Detect which cell encompasses the target text, then output its [x, y] center coordinate. 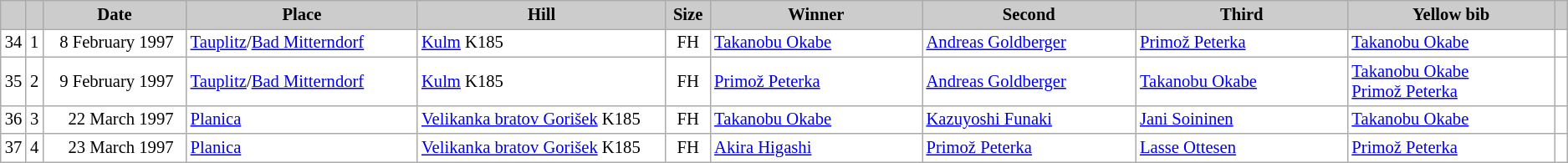
Date [115, 14]
2 [34, 81]
34 [13, 43]
Lasse Ottesen [1241, 148]
8 February 1997 [115, 43]
23 March 1997 [115, 148]
9 February 1997 [115, 81]
22 March 1997 [115, 120]
35 [13, 81]
Size [687, 14]
Third [1241, 14]
Winner [816, 14]
Yellow bib [1450, 14]
1 [34, 43]
3 [34, 120]
36 [13, 120]
Takanobu Okabe Primož Peterka [1450, 81]
Akira Higashi [816, 148]
Second [1029, 14]
Place [302, 14]
Hill [542, 14]
Kazuyoshi Funaki [1029, 120]
4 [34, 148]
Jani Soininen [1241, 120]
37 [13, 148]
